Pinpoint the cell where the given text exists, returning its (x, y) midpoint coordinate. 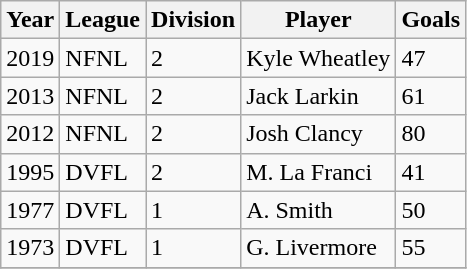
M. La Franci (318, 172)
Josh Clancy (318, 134)
Kyle Wheatley (318, 58)
80 (431, 134)
League (103, 20)
55 (431, 248)
Year (30, 20)
50 (431, 210)
47 (431, 58)
Goals (431, 20)
Player (318, 20)
1995 (30, 172)
2013 (30, 96)
Division (194, 20)
1973 (30, 248)
61 (431, 96)
41 (431, 172)
1977 (30, 210)
G. Livermore (318, 248)
2019 (30, 58)
A. Smith (318, 210)
2012 (30, 134)
Jack Larkin (318, 96)
